Return the (x, y) coordinate for the center point of the cell that contains the specified text.  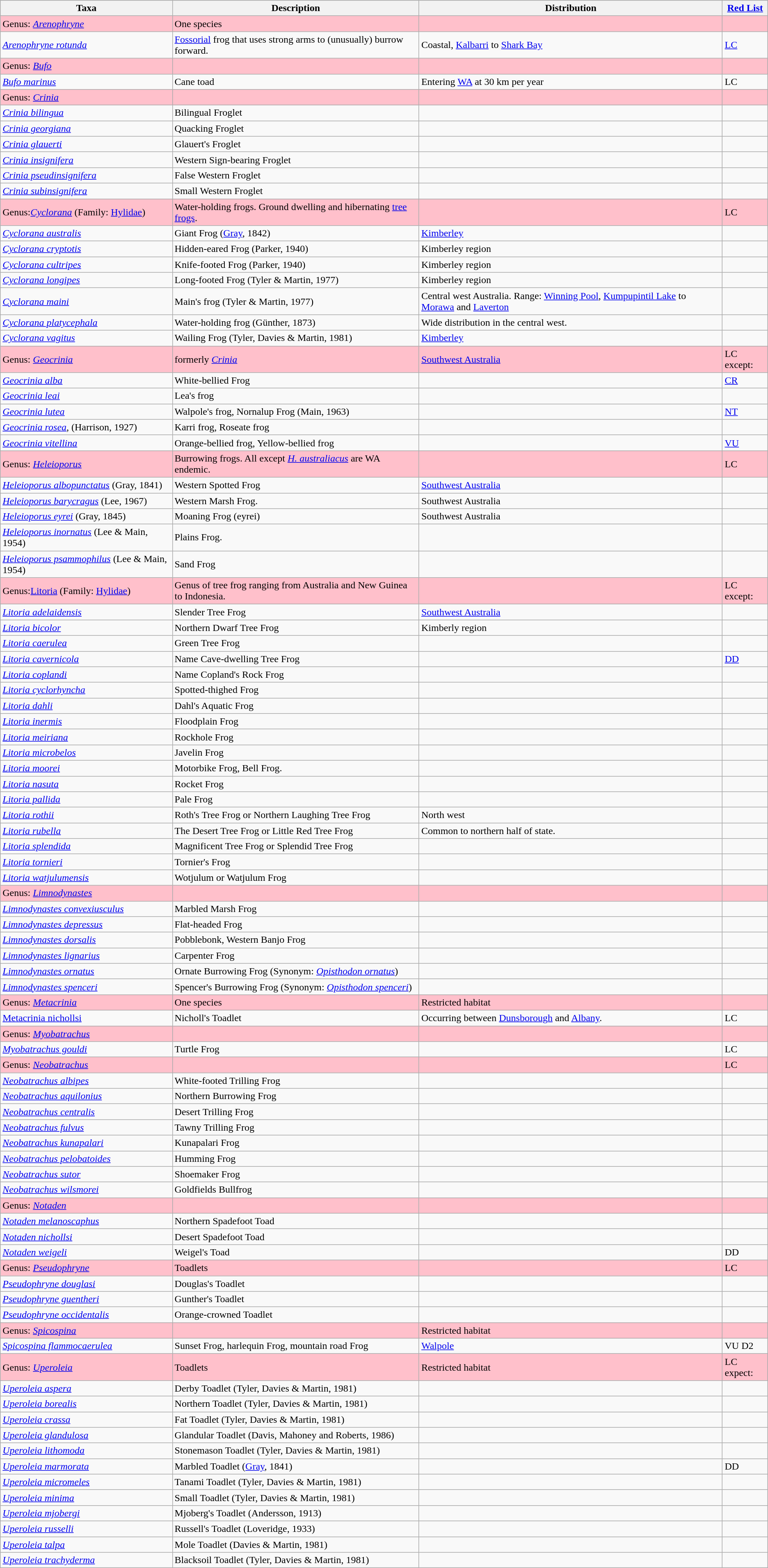
Genus: Metacrinia (86, 1002)
Northern Burrowing Frog (295, 1096)
Ornate Burrowing Frog (Synonym: Opisthodon ornatus) (295, 971)
Roth's Tree Frog or Northern Laughing Tree Frog (295, 815)
Shoemaker Frog (295, 1174)
VU D2 (745, 1346)
Heleioporus barycragus (Lee, 1967) (86, 501)
Heleioporus inornatus (Lee & Main, 1954) (86, 537)
Genus: Heleioporus (86, 464)
Cyclorana australis (86, 233)
Notaden weigeli (86, 1252)
Wailing Frog (Tyler, Davies & Martin, 1981) (295, 338)
Western Sign-bearing Froglet (295, 160)
Karri frog, Roseate frog (295, 427)
White-bellied Frog (295, 380)
Litoria caerulea (86, 643)
Notaden melanoscaphus (86, 1221)
Quacking Froglet (295, 128)
Distribution (571, 8)
Heleioporus psammophilus (Lee & Main, 1954) (86, 565)
Central west Australia. Range: Winning Pool, Kumpupintil Lake to Morawa and Laverton (571, 301)
Cane toad (295, 82)
Geocrinia vitellina (86, 443)
Litoria inermis (86, 721)
Uperoleia glandulosa (86, 1435)
Spencer's Burrowing Frog (Synonym: Opisthodon spenceri) (295, 987)
Limnodynastes convexiusculus (86, 909)
Dahl's Aquatic Frog (295, 706)
Common to northern half of state. (571, 831)
Litoria moorei (86, 768)
Cyclorana platycephala (86, 322)
Walpole's frog, Nornalup Frog (Main, 1963) (295, 411)
Pseudophryne guentheri (86, 1299)
Genus: Bufo (86, 66)
Desert Trilling Frog (295, 1112)
Genus: Myobatrachus (86, 1033)
Metacrinia nichollsi (86, 1018)
Turtle Frog (295, 1049)
Neobatrachus pelobatoides (86, 1159)
Glandular Toadlet (Davis, Mahoney and Roberts, 1986) (295, 1435)
Giant Frog (Gray, 1842) (295, 233)
Uperoleia lithomoda (86, 1451)
Pseudophryne occidentalis (86, 1315)
Geocrinia lutea (86, 411)
Glauert's Froglet (295, 144)
Burrowing frogs. All except H. australiacus are WA endemic. (295, 464)
Javelin Frog (295, 752)
Small Toadlet (Tyler, Davies & Martin, 1981) (295, 1497)
Tanami Toadlet (Tyler, Davies & Martin, 1981) (295, 1482)
Mole Toadlet (Davies & Martin, 1981) (295, 1545)
Genus: Pseudophryne (86, 1268)
Uperoleia trachyderma (86, 1560)
Crinia georgiana (86, 128)
Crinia bilingua (86, 113)
Northern Dwarf Tree Frog (295, 628)
White-footed Trilling Frog (295, 1081)
Litoria nasuta (86, 784)
Pseudophryne douglasi (86, 1284)
Rockhole Frog (295, 737)
Litoria rothii (86, 815)
Genus:Cyclorana (Family: Hylidae) (86, 212)
Litoria pallida (86, 800)
Uperoleia borealis (86, 1404)
Gunther's Toadlet (295, 1299)
Neobatrachus kunapalari (86, 1143)
Northern Spadefoot Toad (295, 1221)
Geocrinia rosea, (Harrison, 1927) (86, 427)
Cyclorana vagitus (86, 338)
Litoria adelaidensis (86, 612)
Rocket Frog (295, 784)
Genus: Spicospina (86, 1330)
Mjoberg's Toadlet (Andersson, 1913) (295, 1513)
Cyclorana cryptotis (86, 249)
Magnificent Tree Frog or Splendid Tree Frog (295, 846)
Name Cave-dwelling Tree Frog (295, 659)
Neobatrachus sutor (86, 1174)
Marbled Marsh Frog (295, 909)
Derby Toadlet (Tyler, Davies & Martin, 1981) (295, 1388)
Blacksoil Toadlet (Tyler, Davies & Martin, 1981) (295, 1560)
Uperoleia crassa (86, 1419)
Taxa (86, 8)
Fat Toadlet (Tyler, Davies & Martin, 1981) (295, 1419)
Fossorial frog that uses strong arms to (unusually) burrow forward. (295, 45)
Uperoleia minima (86, 1497)
Red List (745, 8)
Motorbike Frog, Bell Frog. (295, 768)
Uperoleia mjobergi (86, 1513)
Small Western Froglet (295, 191)
Genus of tree frog ranging from Australia and New Guinea to Indonesia. (295, 591)
Plains Frog. (295, 537)
Bufo marinus (86, 82)
Northern Toadlet (Tyler, Davies & Martin, 1981) (295, 1404)
Limnodynastes ornatus (86, 971)
Moaning Frog (eyrei) (295, 517)
Russell's Toadlet (Loveridge, 1933) (295, 1529)
Uperoleia aspera (86, 1388)
Description (295, 8)
Stonemason Toadlet (Tyler, Davies & Martin, 1981) (295, 1451)
Litoria microbelos (86, 752)
Slender Tree Frog (295, 612)
Limnodynastes dorsalis (86, 940)
Heleioporus albopunctatus (Gray, 1841) (86, 485)
Goldfields Bullfrog (295, 1190)
Litoria bicolor (86, 628)
Long-footed Frog (Tyler & Martin, 1977) (295, 280)
Douglas's Toadlet (295, 1284)
Pale Frog (295, 800)
North west (571, 815)
Main's frog (Tyler & Martin, 1977) (295, 301)
Floodplain Frog (295, 721)
Uperoleia micromeles (86, 1482)
Wotjulum or Watjulum Frog (295, 878)
Desert Spadefoot Toad (295, 1237)
Crinia glauerti (86, 144)
Litoria watjulumensis (86, 878)
Tawny Trilling Frog (295, 1127)
Litoria coplandi (86, 674)
Genus:Litoria (Family: Hylidae) (86, 591)
Spicospina flammocaerulea (86, 1346)
Genus: Limnodynastes (86, 893)
Limnodynastes depressus (86, 924)
Pobblebonk, Western Banjo Frog (295, 940)
VU (745, 443)
Geocrinia leai (86, 396)
Neobatrachus centralis (86, 1112)
Occurring between Dunsborough and Albany. (571, 1018)
Cyclorana longipes (86, 280)
Crinia pseudinsignifera (86, 175)
Neobatrachus aquilonius (86, 1096)
Arenophryne rotunda (86, 45)
Bilingual Froglet (295, 113)
Notaden nichollsi (86, 1237)
Spotted-thighed Frog (295, 690)
Weigel's Toad (295, 1252)
Neobatrachus wilsmorei (86, 1190)
Uperoleia talpa (86, 1545)
Uperoleia russelli (86, 1529)
Crinia subinsignifera (86, 191)
Myobatrachus gouldi (86, 1049)
Lea's frog (295, 396)
Hidden-eared Frog (Parker, 1940) (295, 249)
Genus: Arenophryne (86, 24)
Kunapalari Frog (295, 1143)
Neobatrachus albipes (86, 1081)
Orange-crowned Toadlet (295, 1315)
Water-holding frog (Günther, 1873) (295, 322)
Genus: Crinia (86, 97)
Kimberly region (571, 628)
Cyclorana cultripes (86, 265)
Nicholl's Toadlet (295, 1018)
Genus: Geocrinia (86, 359)
Litoria rubella (86, 831)
Uperoleia marmorata (86, 1466)
Sunset Frog, harlequin Frog, mountain road Frog (295, 1346)
Litoria tornieri (86, 862)
Litoria cavernicola (86, 659)
Genus: Notaden (86, 1205)
Flat-headed Frog (295, 924)
False Western Froglet (295, 175)
formerly Crinia (295, 359)
Genus: Neobatrachus (86, 1065)
Litoria cyclorhyncha (86, 690)
Orange-bellied frog, Yellow-bellied frog (295, 443)
LC expect: (745, 1367)
Coastal, Kalbarri to Shark Bay (571, 45)
Litoria splendida (86, 846)
CR (745, 380)
NT (745, 411)
Marbled Toadlet (Gray, 1841) (295, 1466)
Sand Frog (295, 565)
Tornier's Frog (295, 862)
Neobatrachus fulvus (86, 1127)
Water-holding frogs. Ground dwelling and hibernating tree frogs. (295, 212)
Cyclorana maini (86, 301)
Heleioporus eyrei (Gray, 1845) (86, 517)
Knife-footed Frog (Parker, 1940) (295, 265)
Walpole (571, 1346)
The Desert Tree Frog or Little Red Tree Frog (295, 831)
Wide distribution in the central west. (571, 322)
Carpenter Frog (295, 955)
Litoria meiriana (86, 737)
Humming Frog (295, 1159)
Entering WA at 30 km per year (571, 82)
Western Spotted Frog (295, 485)
Crinia insignifera (86, 160)
Limnodynastes spenceri (86, 987)
Name Copland's Rock Frog (295, 674)
Geocrinia alba (86, 380)
Green Tree Frog (295, 643)
Limnodynastes lignarius (86, 955)
Litoria dahli (86, 706)
Genus: Uperoleia (86, 1367)
Western Marsh Frog. (295, 501)
